Pinpoint the cell where the given text exists, returning its [X, Y] midpoint coordinate. 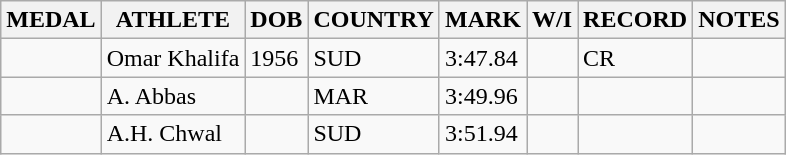
1956 [276, 58]
COUNTRY [374, 20]
ATHLETE [173, 20]
NOTES [739, 20]
3:51.94 [482, 134]
MEDAL [51, 20]
A. Abbas [173, 96]
CR [636, 58]
DOB [276, 20]
A.H. Chwal [173, 134]
3:49.96 [482, 96]
Omar Khalifa [173, 58]
MAR [374, 96]
3:47.84 [482, 58]
RECORD [636, 20]
MARK [482, 20]
W/I [552, 20]
